From the cell containing the given text, extract its center point as [X, Y] coordinate. 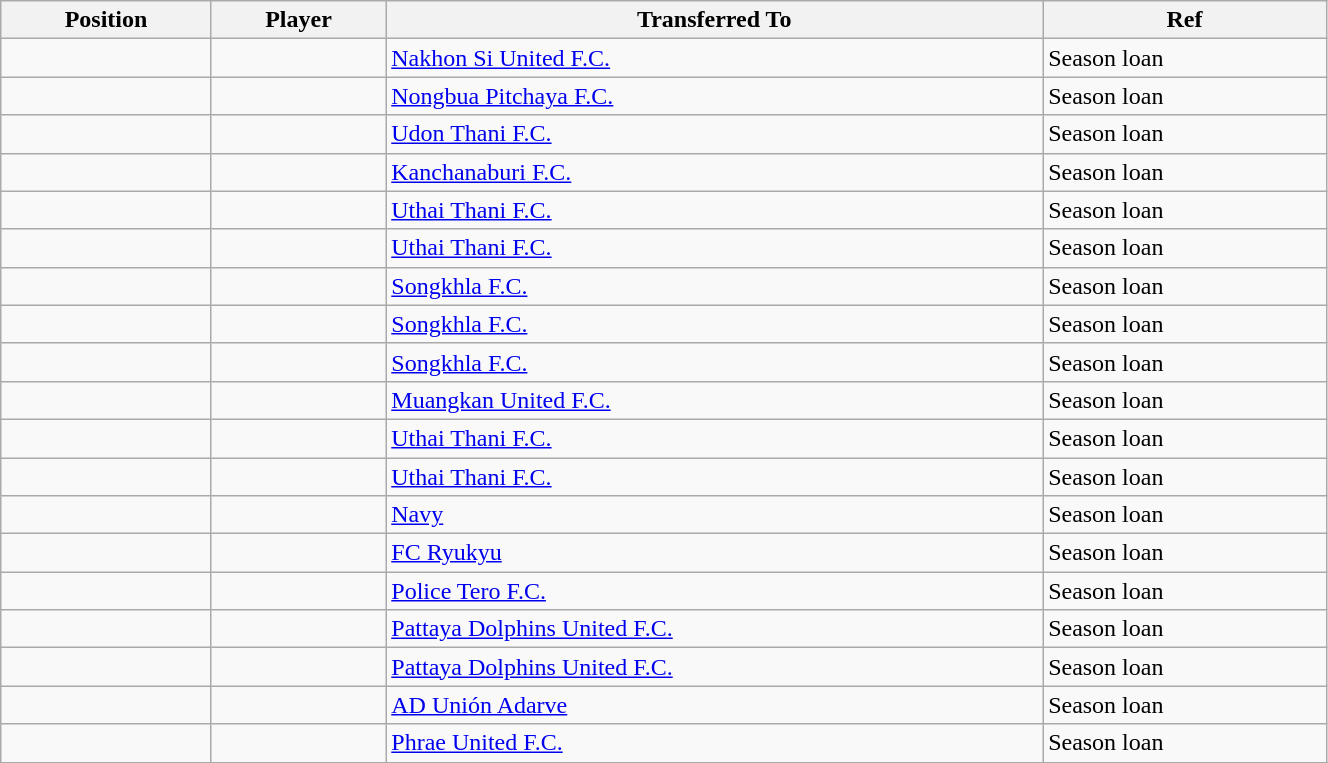
Position [106, 20]
AD Unión Adarve [714, 705]
Phrae United F.C. [714, 743]
Nakhon Si United F.C. [714, 58]
Nongbua Pitchaya F.C. [714, 96]
Transferred To [714, 20]
FC Ryukyu [714, 553]
Ref [1185, 20]
Kanchanaburi F.C. [714, 172]
Udon Thani F.C. [714, 134]
Muangkan United F.C. [714, 400]
Player [298, 20]
Navy [714, 515]
Police Tero F.C. [714, 591]
